Search for the cell housing the specified text and yield its (x, y) center coordinate. 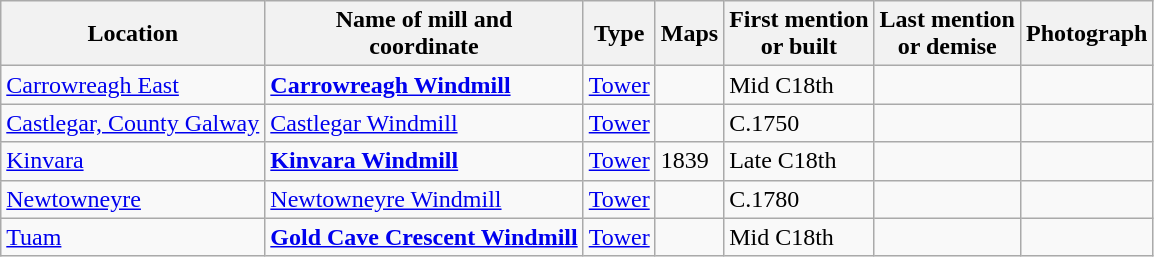
Carrowreagh East (133, 85)
Castlegar, County Galway (133, 123)
Gold Cave Crescent Windmill (424, 237)
C.1780 (799, 199)
Type (619, 34)
C.1750 (799, 123)
Castlegar Windmill (424, 123)
1839 (689, 161)
Carrowreagh Windmill (424, 85)
Newtowneyre Windmill (424, 199)
Name of mill andcoordinate (424, 34)
Late C18th (799, 161)
Location (133, 34)
Newtowneyre (133, 199)
Photograph (1086, 34)
Kinvara Windmill (424, 161)
Last mention or demise (947, 34)
Kinvara (133, 161)
First mentionor built (799, 34)
Maps (689, 34)
Tuam (133, 237)
